Search for the cell housing the specified text and yield its [x, y] center coordinate. 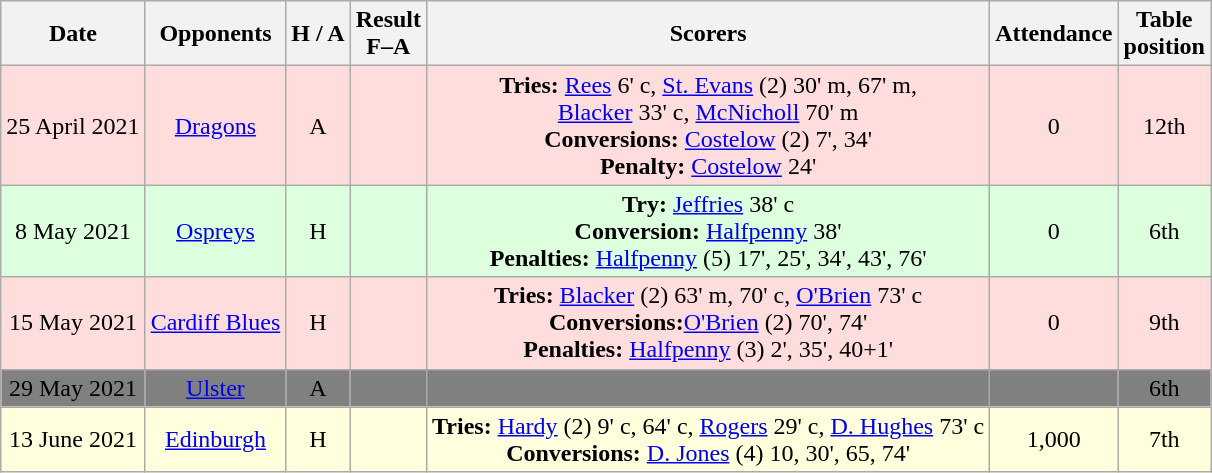
13 June 2021 [73, 440]
9th [1164, 323]
Tries: Rees 6' c, St. Evans (2) 30' m, 67' m,Blacker 33' c, McNicholl 70' mConversions: Costelow (2) 7', 34'Penalty: Costelow 24' [708, 126]
Cardiff Blues [216, 323]
Scorers [708, 34]
12th [1164, 126]
Edinburgh [216, 440]
Tries: Hardy (2) 9' c, 64' c, Rogers 29' c, D. Hughes 73' cConversions: D. Jones (4) 10, 30', 65, 74' [708, 440]
Opponents [216, 34]
8 May 2021 [73, 231]
15 May 2021 [73, 323]
Ospreys [216, 231]
1,000 [1054, 440]
Tableposition [1164, 34]
Try: Jeffries 38' cConversion: Halfpenny 38'Penalties: Halfpenny (5) 17', 25', 34', 43', 76' [708, 231]
H / A [318, 34]
25 April 2021 [73, 126]
7th [1164, 440]
Ulster [216, 388]
Dragons [216, 126]
Tries: Blacker (2) 63' m, 70' c, O'Brien 73' cConversions:O'Brien (2) 70', 74'Penalties: Halfpenny (3) 2', 35', 40+1' [708, 323]
Attendance [1054, 34]
Date [73, 34]
ResultF–A [388, 34]
29 May 2021 [73, 388]
